Locate the cell with the specified text and output its (X, Y) center coordinate. 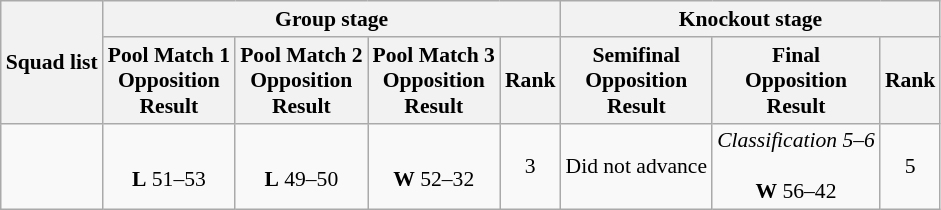
Knockout stage (750, 19)
Pool Match 2OppositionResult (301, 80)
L 51–53 (169, 166)
Group stage (332, 19)
Pool Match 1OppositionResult (169, 80)
FinalOppositionResult (796, 80)
SemifinalOppositionResult (636, 80)
L 49–50 (301, 166)
Squad list (52, 62)
Pool Match 3OppositionResult (434, 80)
3 (530, 166)
5 (910, 166)
Classification 5–6W 56–42 (796, 166)
W 52–32 (434, 166)
Did not advance (636, 166)
